Output the [X, Y] coordinate of the center of the cell containing the given text.  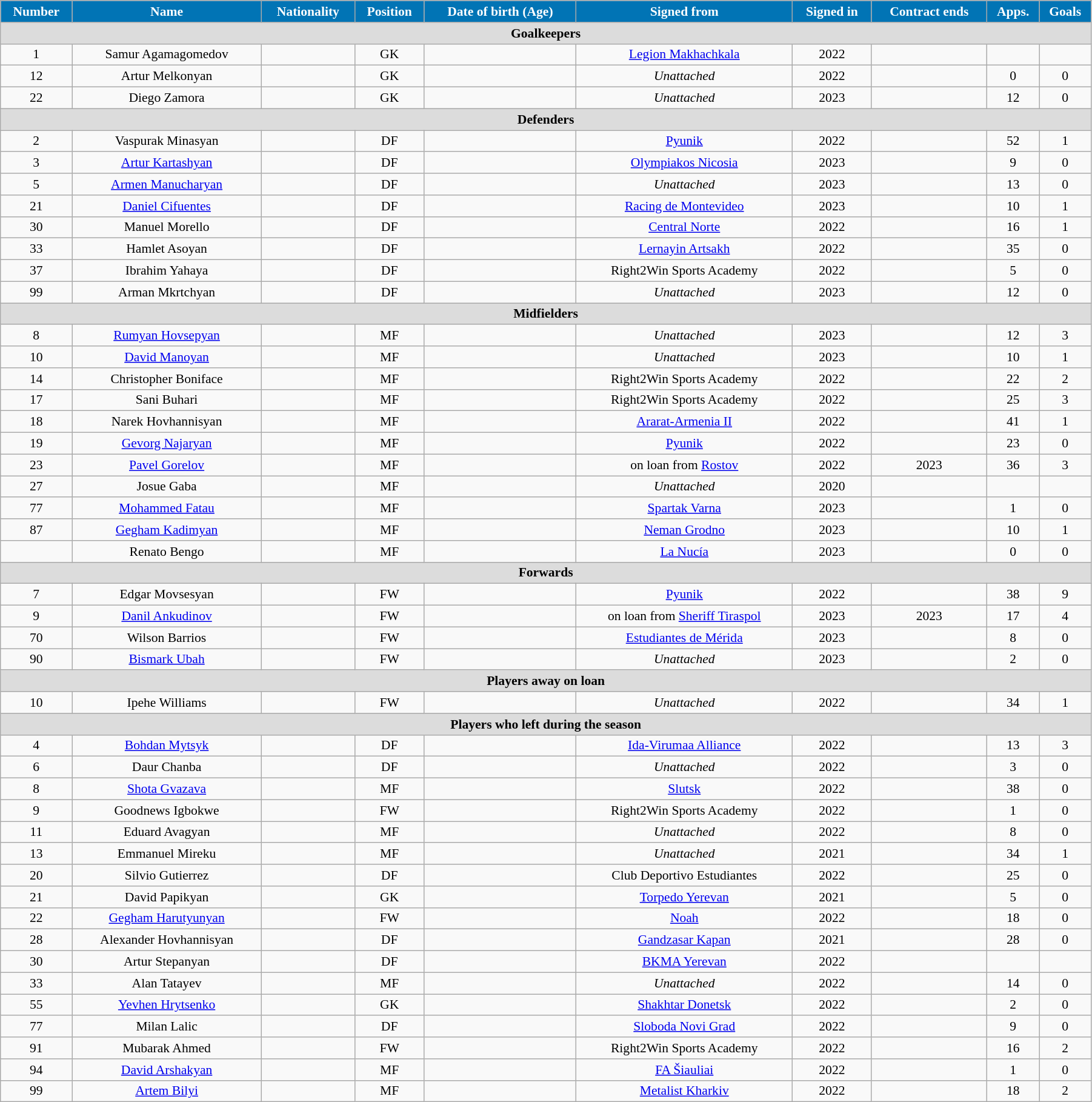
Contract ends [930, 12]
Defenders [546, 119]
Vaspurak Minasyan [167, 141]
37 [36, 271]
Racing de Montevideo [685, 206]
Noah [685, 918]
Shota Gvazava [167, 789]
Legion Makhachkala [685, 55]
Signed in [832, 12]
Milan Lalic [167, 1027]
Pavel Gorelov [167, 465]
Torpedo Yerevan [685, 897]
Hamlet Asoyan [167, 249]
Josue Gaba [167, 487]
BKMA Yerevan [685, 962]
Estudiantes de Mérida [685, 638]
David Arshakyan [167, 1070]
Bohdan Mytsyk [167, 746]
Sloboda Novi Grad [685, 1027]
Yevhen Hrytsenko [167, 1005]
Date of birth (Age) [501, 12]
Apps. [1013, 12]
70 [36, 638]
Ararat-Armenia II [685, 422]
Players who left during the season [546, 724]
Alan Tatayev [167, 983]
Artem Bilyi [167, 1091]
6 [36, 767]
Name [167, 12]
Neman Grodno [685, 530]
FA Šiauliai [685, 1070]
Artur Kartashyan [167, 163]
on loan from Rostov [685, 465]
Olympiakos Nicosia [685, 163]
Signed from [685, 12]
Wilson Barrios [167, 638]
19 [36, 444]
20 [36, 875]
Artur Melkonyan [167, 76]
Position [389, 12]
Midfielders [546, 314]
Danil Ankudinov [167, 616]
Slutsk [685, 789]
Ipehe Williams [167, 703]
Daur Chanba [167, 767]
Mubarak Ahmed [167, 1048]
David Manoyan [167, 357]
7 [36, 595]
Sani Buhari [167, 400]
Lernayin Artsakh [685, 249]
Gandzasar Kapan [685, 940]
Forwards [546, 573]
Emmanuel Mireku [167, 854]
11 [36, 832]
90 [36, 660]
Nationality [308, 12]
52 [1013, 141]
27 [36, 487]
Shakhtar Donetsk [685, 1005]
Ida-Virumaa Alliance [685, 746]
Number [36, 12]
91 [36, 1048]
Diego Zamora [167, 98]
94 [36, 1070]
55 [36, 1005]
Manuel Morello [167, 227]
Edgar Movsesyan [167, 595]
2020 [832, 487]
Players away on loan [546, 681]
87 [36, 530]
Goals [1065, 12]
36 [1013, 465]
Christopher Boniface [167, 379]
Club Deportivo Estudiantes [685, 875]
Gegham Harutyunyan [167, 918]
Gegham Kadimyan [167, 530]
La Nucía [685, 552]
Silvio Gutierrez [167, 875]
Goodnews Igbokwe [167, 810]
Eduard Avagyan [167, 832]
Samur Agamagomedov [167, 55]
Spartak Varna [685, 509]
Narek Hovhannisyan [167, 422]
Rumyan Hovsepyan [167, 336]
Artur Stepanyan [167, 962]
Gevorg Najaryan [167, 444]
Armen Manucharyan [167, 184]
Arman Mkrtchyan [167, 292]
Daniel Cifuentes [167, 206]
35 [1013, 249]
Ibrahim Yahaya [167, 271]
Alexander Hovhannisyan [167, 940]
Central Norte [685, 227]
Mohammed Fatau [167, 509]
David Papikyan [167, 897]
Metalist Kharkiv [685, 1091]
on loan from Sheriff Tiraspol [685, 616]
Goalkeepers [546, 33]
Bismark Ubah [167, 660]
Renato Bengo [167, 552]
41 [1013, 422]
